Pinpoint the cell where the given text exists, returning its [X, Y] midpoint coordinate. 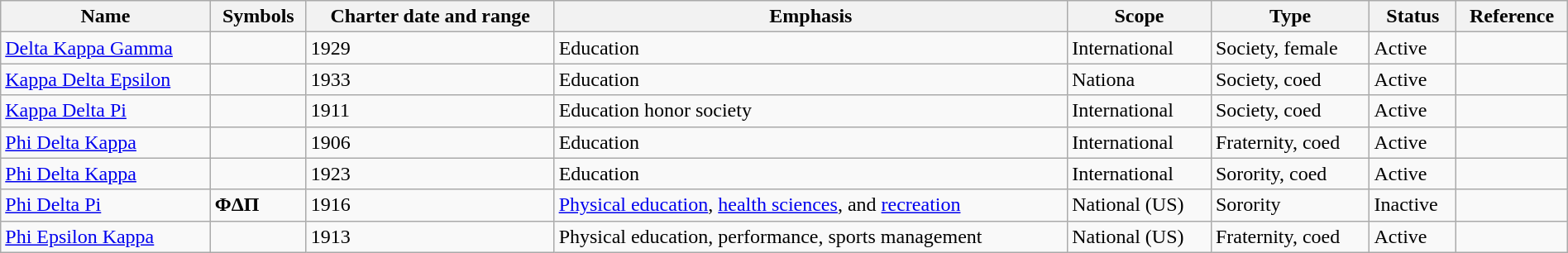
Society, female [1290, 48]
Physical education, health sciences, and recreation [810, 205]
Phi Delta Pi [106, 205]
Sorority, coed [1290, 174]
Phi Epsilon Kappa [106, 236]
Symbols [258, 17]
Kappa Delta Pi [106, 111]
Physical education, performance, sports management [810, 236]
Type [1290, 17]
Education honor society [810, 111]
ΦΔΠ [258, 205]
Sorority [1290, 205]
Scope [1140, 17]
1906 [430, 142]
1913 [430, 236]
Inactive [1413, 205]
Status [1413, 17]
Name [106, 17]
1933 [430, 79]
Charter date and range [430, 17]
1929 [430, 48]
1923 [430, 174]
Emphasis [810, 17]
Kappa Delta Epsilon [106, 79]
1911 [430, 111]
1916 [430, 205]
Nationa [1140, 79]
Reference [1512, 17]
Delta Kappa Gamma [106, 48]
